For the text-containing cell, return its midpoint in [x, y] coordinate format. 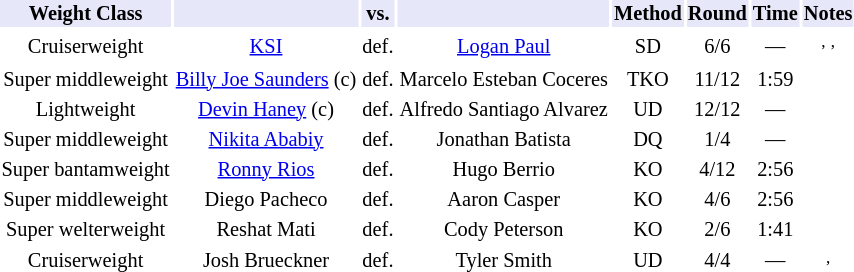
Jonathan Batista [504, 138]
Cody Peterson [504, 228]
Cruiserweight [86, 46]
1:59 [775, 78]
Billy Joe Saunders (c) [266, 78]
DQ [648, 138]
UD [648, 108]
TKO [648, 78]
Devin Haney (c) [266, 108]
Notes [828, 14]
KSI [266, 46]
Ronny Rios [266, 168]
Super bantamweight [86, 168]
Round [717, 14]
Lightweight [86, 108]
1:41 [775, 228]
Hugo Berrio [504, 168]
6/6 [717, 46]
Time [775, 14]
Aaron Casper [504, 198]
SD [648, 46]
Nikita Ababiy [266, 138]
2/6 [717, 228]
Reshat Mati [266, 228]
Logan Paul [504, 46]
Super welterweight [86, 228]
12/12 [717, 108]
Weight Class [86, 14]
Method [648, 14]
vs. [378, 14]
, , [828, 46]
Alfredo Santiago Alvarez [504, 108]
4/6 [717, 198]
Marcelo Esteban Coceres [504, 78]
11/12 [717, 78]
4/12 [717, 168]
Diego Pacheco [266, 198]
1/4 [717, 138]
